Detect which cell encompasses the target text, then output its (x, y) center coordinate. 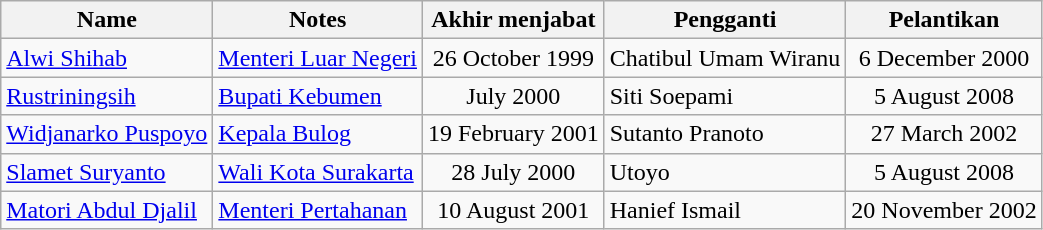
Matori Abdul Djalil (107, 210)
Alwi Shihab (107, 58)
Kepala Bulog (318, 134)
Chatibul Umam Wiranu (725, 58)
Bupati Kebumen (318, 96)
Pengganti (725, 20)
26 October 1999 (513, 58)
Menteri Pertahanan (318, 210)
Pelantikan (944, 20)
Hanief Ismail (725, 210)
Menteri Luar Negeri (318, 58)
20 November 2002 (944, 210)
Siti Soepami (725, 96)
July 2000 (513, 96)
Sutanto Pranoto (725, 134)
Akhir menjabat (513, 20)
Wali Kota Surakarta (318, 172)
Rustriningsih (107, 96)
Utoyo (725, 172)
Widjanarko Puspoyo (107, 134)
Name (107, 20)
Notes (318, 20)
10 August 2001 (513, 210)
27 March 2002 (944, 134)
19 February 2001 (513, 134)
Slamet Suryanto (107, 172)
28 July 2000 (513, 172)
6 December 2000 (944, 58)
